Return the (X, Y) coordinate for the center point of the cell that contains the specified text.  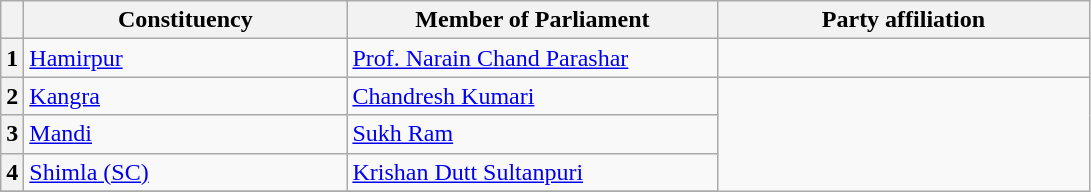
Constituency (186, 20)
Krishan Dutt Sultanpuri (532, 172)
1 (12, 58)
Hamirpur (186, 58)
Sukh Ram (532, 134)
Chandresh Kumari (532, 96)
Member of Parliament (532, 20)
Kangra (186, 96)
Prof. Narain Chand Parashar (532, 58)
2 (12, 96)
4 (12, 172)
Shimla (SC) (186, 172)
Party affiliation (904, 20)
Mandi (186, 134)
3 (12, 134)
